For the text-containing cell, return its midpoint in [X, Y] coordinate format. 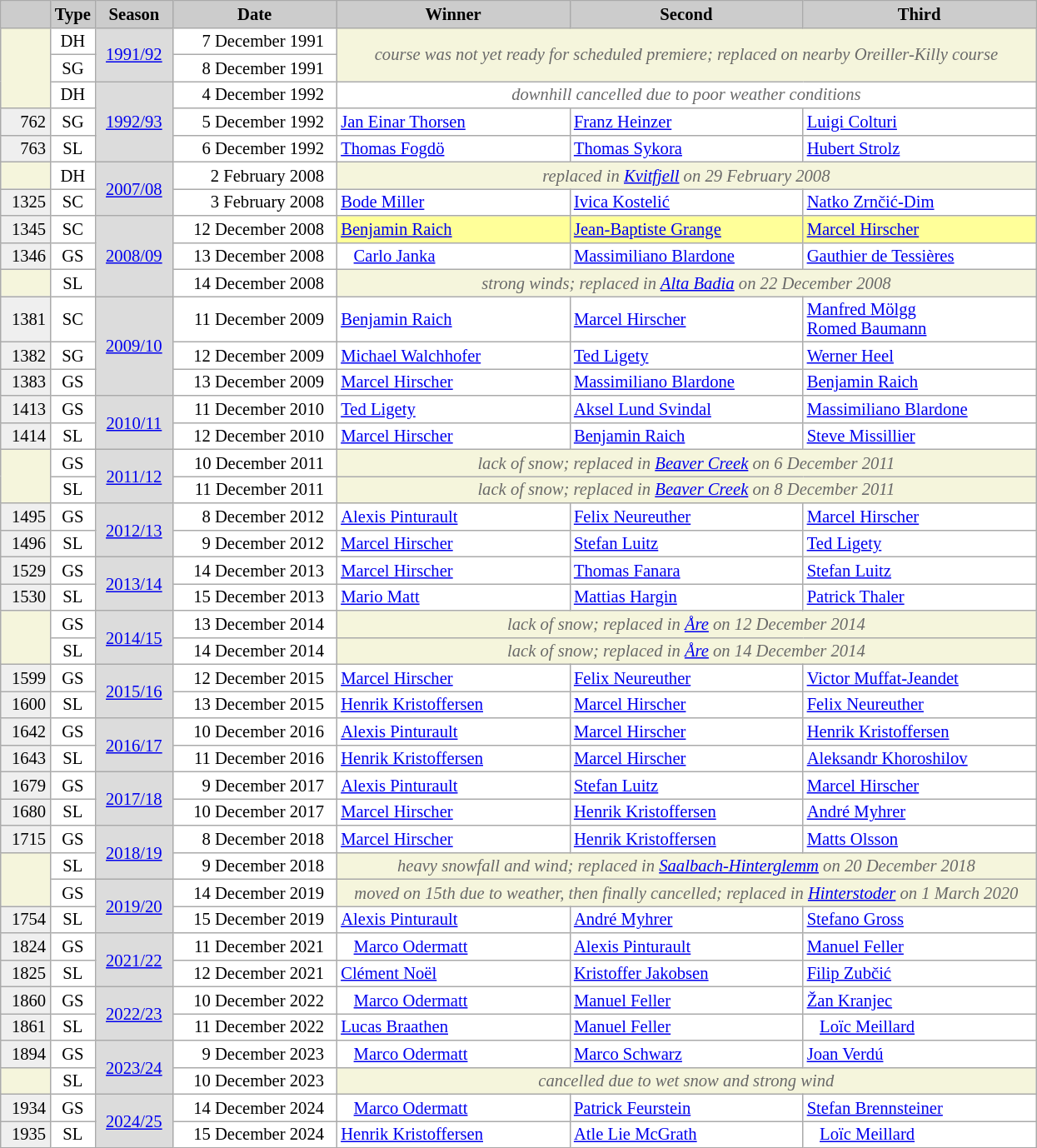
2011/12 [134, 476]
Bode Miller [453, 202]
13 December 2015 [255, 704]
2 February 2008 [255, 175]
strong winds; replaced in Alta Badia on 22 December 2008 [686, 282]
1530 [25, 596]
12 December 2008 [255, 228]
1413 [25, 408]
5 December 1992 [255, 122]
1643 [25, 758]
Gauthier de Tessières [920, 256]
11 December 2016 [255, 758]
10 December 2017 [255, 811]
Winner [453, 13]
14 December 2019 [255, 892]
9 December 2023 [255, 1053]
15 December 2024 [255, 1134]
Victor Muffat-Jeandet [920, 677]
1600 [25, 704]
1642 [25, 731]
1894 [25, 1053]
lack of snow; replaced in Åre on 12 December 2014 [686, 623]
moved on 15th due to weather, then finally cancelled; replaced in Hinterstoder on 1 March 2020 [686, 892]
Lucas Braathen [453, 1026]
Michael Walchhofer [453, 355]
9 December 2018 [255, 866]
1680 [25, 811]
2014/15 [134, 636]
762 [25, 122]
Manfred Mölgg Romed Baumann [920, 318]
14 December 2013 [255, 570]
lack of snow; replaced in Beaver Creek on 8 December 2011 [686, 489]
11 December 2009 [255, 318]
1529 [25, 570]
1345 [25, 228]
14 December 2014 [255, 651]
Franz Heinzer [686, 122]
Type [73, 13]
2015/16 [134, 691]
lack of snow; replaced in Beaver Creek on 6 December 2011 [686, 462]
2022/23 [134, 1013]
1381 [25, 318]
12 December 2009 [255, 355]
Thomas Fogdö [453, 148]
10 December 2022 [255, 1000]
2016/17 [134, 745]
Carlo Janka [453, 256]
8 December 2012 [255, 517]
1414 [25, 436]
1382 [25, 355]
1754 [25, 919]
Season [134, 13]
10 December 2016 [255, 731]
2008/09 [134, 255]
Date [255, 13]
6 December 1992 [255, 148]
2007/08 [134, 188]
Patrick Feurstein [686, 1107]
2023/24 [134, 1066]
13 December 2009 [255, 382]
Hubert Strolz [920, 148]
2013/14 [134, 583]
4 December 1992 [255, 94]
2010/11 [134, 422]
11 December 2010 [255, 408]
1346 [25, 256]
15 December 2013 [255, 596]
cancelled due to wet snow and strong wind [686, 1081]
2017/18 [134, 798]
14 December 2008 [255, 282]
1934 [25, 1107]
downhill cancelled due to poor weather conditions [686, 94]
Aleksandr Khoroshilov [920, 758]
1860 [25, 1000]
heavy snowfall and wind; replaced in Saalbach-Hinterglemm on 20 December 2018 [686, 866]
1715 [25, 838]
1935 [25, 1134]
Second [686, 13]
2024/25 [134, 1121]
course was not yet ready for scheduled premiere; replaced on nearby Oreiller-Killy course [686, 54]
Joan Verdú [920, 1053]
Marco Schwarz [686, 1053]
1599 [25, 677]
Steve Missillier [920, 436]
13 December 2008 [255, 256]
8 December 1991 [255, 67]
11 December 2021 [255, 946]
1496 [25, 543]
1825 [25, 973]
Thomas Fanara [686, 570]
12 December 2010 [255, 436]
12 December 2015 [255, 677]
14 December 2024 [255, 1107]
Luigi Colturi [920, 122]
Natko Zrnčić-Dim [920, 202]
Third [920, 13]
1495 [25, 517]
10 December 2023 [255, 1081]
9 December 2012 [255, 543]
1861 [25, 1026]
2012/13 [134, 530]
2019/20 [134, 906]
8 December 2018 [255, 838]
Werner Heel [920, 355]
2018/19 [134, 851]
Matts Olsson [920, 838]
2009/10 [134, 345]
Jan Einar Thorsen [453, 122]
Thomas Sykora [686, 148]
Filip Zubčić [920, 973]
Stefano Gross [920, 919]
9 December 2017 [255, 785]
10 December 2011 [255, 462]
1991/92 [134, 54]
Clément Noël [453, 973]
1824 [25, 946]
11 December 2011 [255, 489]
11 December 2022 [255, 1026]
1992/93 [134, 122]
3 February 2008 [255, 202]
Patrick Thaler [920, 596]
Žan Kranjec [920, 1000]
Ivica Kostelić [686, 202]
1679 [25, 785]
Jean-Baptiste Grange [686, 228]
lack of snow; replaced in Åre on 14 December 2014 [686, 651]
Kristoffer Jakobsen [686, 973]
Stefan Brennsteiner [920, 1107]
13 December 2014 [255, 623]
Mattias Hargin [686, 596]
Mario Matt [453, 596]
1383 [25, 382]
Aksel Lund Svindal [686, 408]
replaced in Kvitfjell on 29 February 2008 [686, 175]
763 [25, 148]
7 December 1991 [255, 41]
12 December 2021 [255, 973]
Atle Lie McGrath [686, 1134]
15 December 2019 [255, 919]
2021/22 [134, 960]
1325 [25, 202]
